Return (X, Y) of the center of cell containing provided text 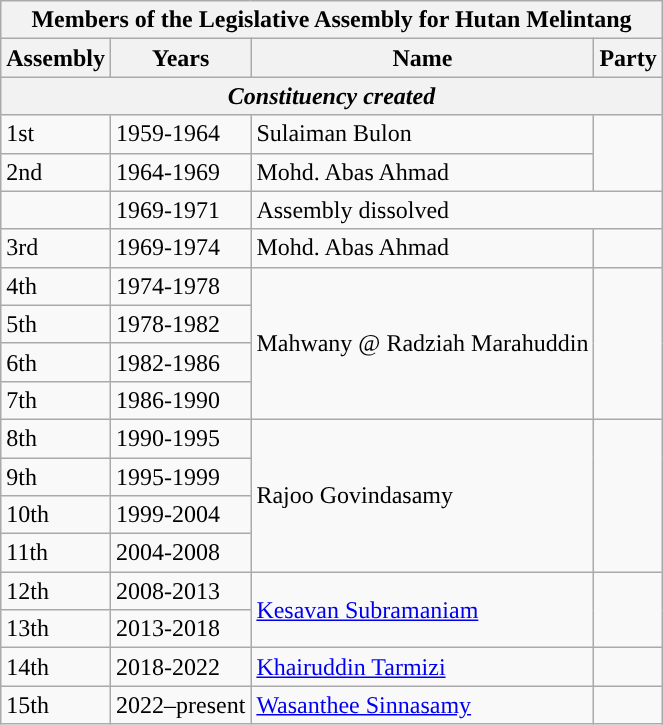
2008-2013 (180, 591)
Rajoo Govindasamy (422, 495)
12th (56, 591)
1995-1999 (180, 477)
1974-1978 (180, 286)
2018-2022 (180, 667)
2013-2018 (180, 629)
10th (56, 515)
2004-2008 (180, 553)
4th (56, 286)
14th (56, 667)
2022–present (180, 705)
8th (56, 438)
Members of the Legislative Assembly for Hutan Melintang (332, 20)
3rd (56, 248)
7th (56, 400)
5th (56, 324)
Assembly (56, 58)
1999-2004 (180, 515)
1st (56, 134)
11th (56, 553)
1982-1986 (180, 362)
1969-1974 (180, 248)
Kesavan Subramaniam (422, 610)
1964-1969 (180, 172)
Mahwany @ Radziah Marahuddin (422, 343)
1990-1995 (180, 438)
15th (56, 705)
1969-1971 (180, 210)
1986-1990 (180, 400)
Khairuddin Tarmizi (422, 667)
Wasanthee Sinnasamy (422, 705)
6th (56, 362)
Party (628, 58)
9th (56, 477)
Years (180, 58)
Assembly dissolved (456, 210)
1978-1982 (180, 324)
Name (422, 58)
1959-1964 (180, 134)
Sulaiman Bulon (422, 134)
Constituency created (332, 96)
2nd (56, 172)
13th (56, 629)
